Locate the cell with the specified text and output its (x, y) center coordinate. 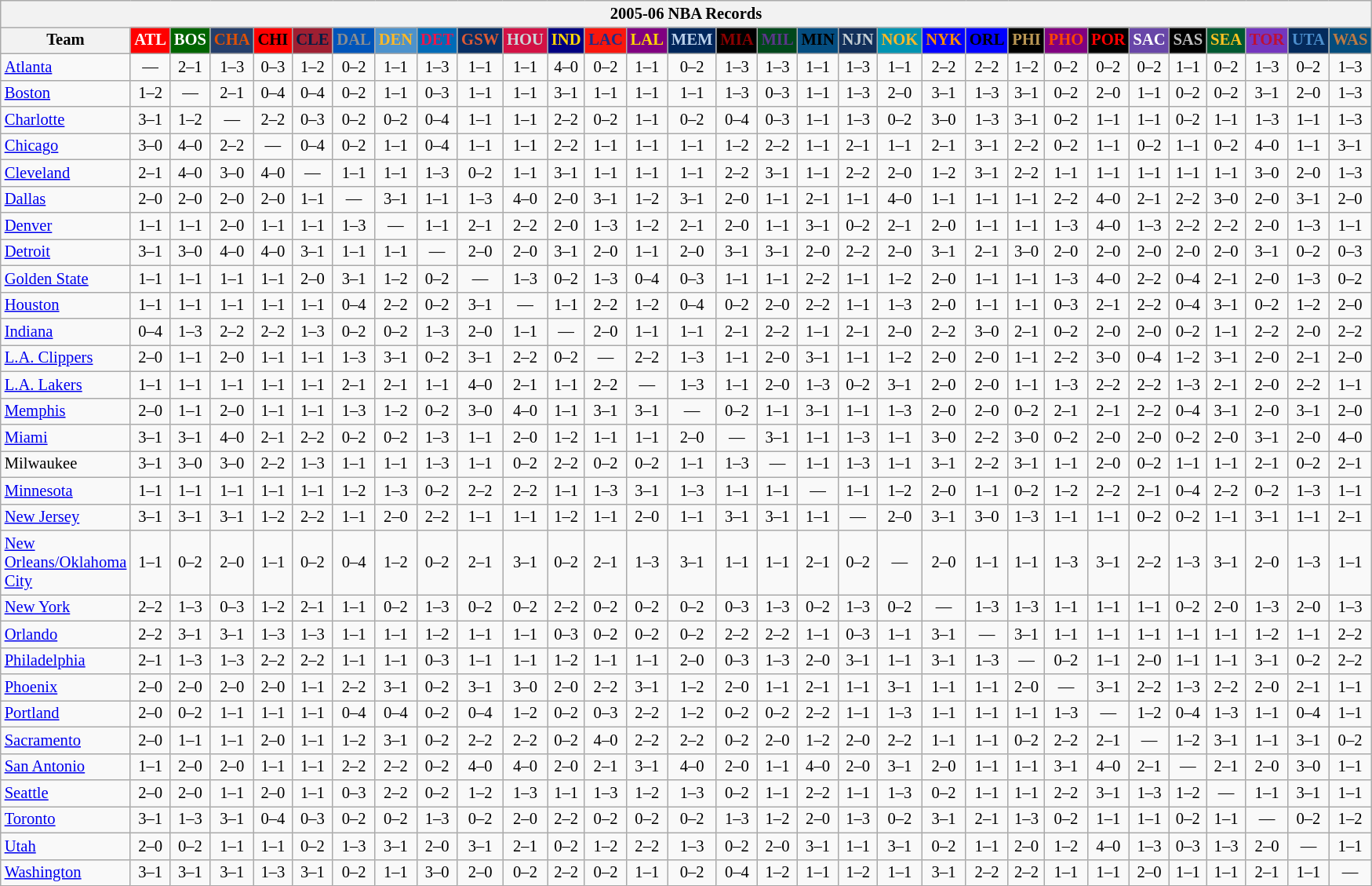
Philadelphia (66, 661)
Cleveland (66, 173)
HOU (526, 40)
Seattle (66, 793)
Portland (66, 713)
IND (566, 40)
Miami (66, 437)
Milwaukee (66, 464)
Houston (66, 305)
L.A. Clippers (66, 358)
NOK (901, 40)
Phoenix (66, 687)
Minnesota (66, 490)
MEM (692, 40)
San Antonio (66, 767)
2005-06 NBA Records (686, 13)
LAC (606, 40)
Orlando (66, 634)
MIN (818, 40)
Washington (66, 873)
CLE (312, 40)
DET (437, 40)
Golden State (66, 279)
CHI (273, 40)
New Jersey (66, 517)
DAL (353, 40)
NYK (944, 40)
ORL (987, 40)
Atlanta (66, 67)
TOR (1267, 40)
ATL (151, 40)
Sacramento (66, 740)
Team (66, 40)
Toronto (66, 819)
WAS (1350, 40)
NJN (858, 40)
PHI (1026, 40)
Memphis (66, 411)
POR (1108, 40)
Detroit (66, 252)
Chicago (66, 146)
MIL (778, 40)
SAS (1188, 40)
Dallas (66, 199)
CHA (232, 40)
SAC (1148, 40)
GSW (480, 40)
PHO (1066, 40)
Denver (66, 225)
New Orleans/Oklahoma City (66, 563)
Utah (66, 846)
Indiana (66, 332)
Boston (66, 93)
SEA (1226, 40)
Charlotte (66, 120)
UTA (1308, 40)
LAL (647, 40)
New York (66, 607)
L.A. Lakers (66, 385)
DEN (395, 40)
MIA (737, 40)
BOS (190, 40)
